Capture the cell that displays the provided text and extract its (X, Y) central coordinate. 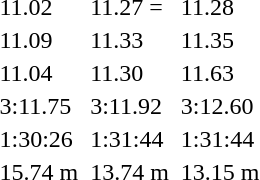
11.33 (130, 40)
1:31:44 (130, 139)
3:11.92 (130, 106)
11.30 (130, 73)
